Output the (x, y) coordinate of the center of the cell containing the given text.  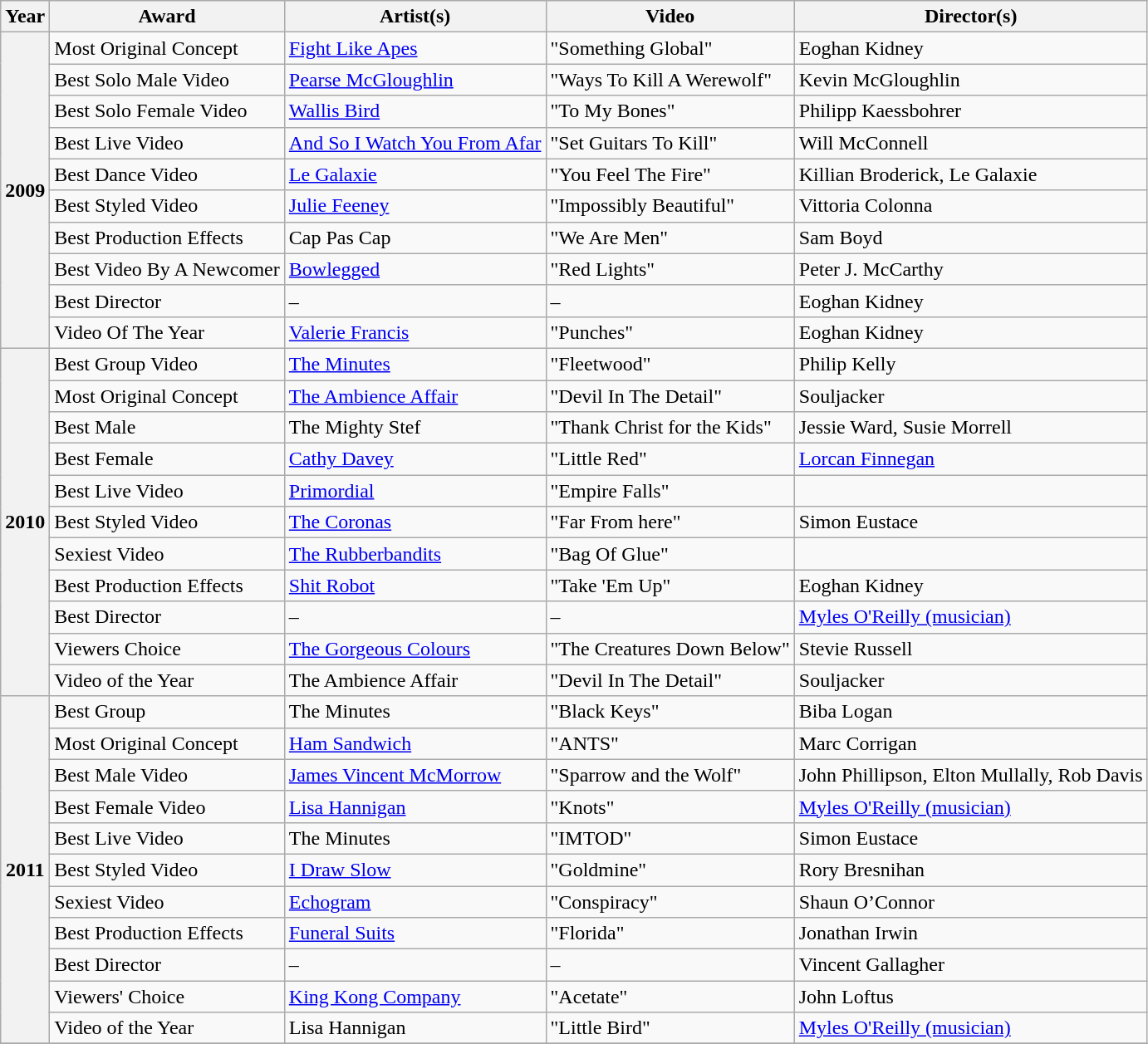
"Fleetwood" (670, 364)
"The Creatures Down Below" (670, 649)
John Phillipson, Elton Mullally, Rob Davis (970, 775)
"Red Lights" (670, 269)
Best Solo Female Video (167, 111)
Funeral Suits (415, 934)
Year (25, 17)
"Something Global" (670, 48)
Killian Broderick, Le Galaxie (970, 174)
Vincent Gallagher (970, 965)
Cathy Davey (415, 459)
2009 (25, 191)
"Florida" (670, 934)
Valerie Francis (415, 332)
Best Male (167, 428)
The Rubberbandits (415, 554)
Video (670, 17)
"Set Guitars To Kill" (670, 143)
2010 (25, 522)
Philipp Kaessbohrer (970, 111)
Pearse McGloughlin (415, 80)
Best Solo Male Video (167, 80)
Director(s) (970, 17)
Best Female (167, 459)
And So I Watch You From Afar (415, 143)
Peter J. McCarthy (970, 269)
Echogram (415, 901)
Julie Feeney (415, 206)
"Little Red" (670, 459)
"IMTOD" (670, 838)
"Take 'Em Up" (670, 586)
Video Of The Year (167, 332)
Shaun O’Connor (970, 901)
Jonathan Irwin (970, 934)
The Gorgeous Colours (415, 649)
"Empire Falls" (670, 491)
Le Galaxie (415, 174)
Artist(s) (415, 17)
Lorcan Finnegan (970, 459)
"Knots" (670, 806)
King Kong Company (415, 997)
Jessie Ward, Susie Morrell (970, 428)
Philip Kelly (970, 364)
I Draw Slow (415, 870)
Bowlegged (415, 269)
Ham Sandwich (415, 743)
Best Male Video (167, 775)
John Loftus (970, 997)
"Punches" (670, 332)
Shit Robot (415, 586)
Kevin McGloughlin (970, 80)
Best Dance Video (167, 174)
"Conspiracy" (670, 901)
Cap Pas Cap (415, 238)
Sam Boyd (970, 238)
"Acetate" (670, 997)
Viewers' Choice (167, 997)
Stevie Russell (970, 649)
Vittoria Colonna (970, 206)
"Impossibly Beautiful" (670, 206)
"Ways To Kill A Werewolf" (670, 80)
Wallis Bird (415, 111)
"Bag Of Glue" (670, 554)
The Coronas (415, 522)
Best Female Video (167, 806)
"ANTS" (670, 743)
"To My Bones" (670, 111)
Viewers Choice (167, 649)
"Goldmine" (670, 870)
"Black Keys" (670, 712)
Biba Logan (970, 712)
"You Feel The Fire" (670, 174)
"We Are Men" (670, 238)
Will McConnell (970, 143)
Best Video By A Newcomer (167, 269)
"Thank Christ for the Kids" (670, 428)
Rory Bresnihan (970, 870)
The Mighty Stef (415, 428)
Best Group (167, 712)
Award (167, 17)
2011 (25, 870)
"Little Bird" (670, 1028)
"Sparrow and the Wolf" (670, 775)
"Far From here" (670, 522)
Fight Like Apes (415, 48)
Best Group Video (167, 364)
Primordial (415, 491)
Marc Corrigan (970, 743)
James Vincent McMorrow (415, 775)
